Identify which cell holds the provided text, then report its [x, y] central coordinate. 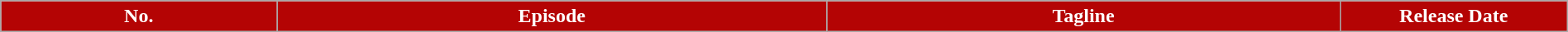
Episode [552, 16]
Tagline [1083, 16]
No. [139, 16]
Release Date [1454, 16]
